Scan for the cell matching the given text and deliver its (x, y) coordinate at center. 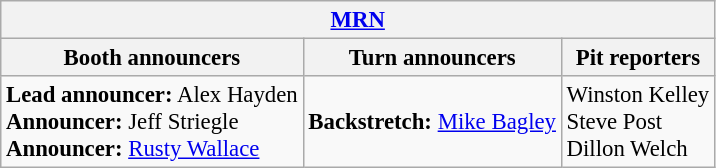
Booth announcers (152, 58)
Winston KelleySteve PostDillon Welch (638, 122)
Lead announcer: Alex HaydenAnnouncer: Jeff StriegleAnnouncer: Rusty Wallace (152, 122)
Pit reporters (638, 58)
Backstretch: Mike Bagley (432, 122)
MRN (358, 20)
Turn announcers (432, 58)
